Determine the (x, y) coordinate at the center of the cell enclosing the given text.  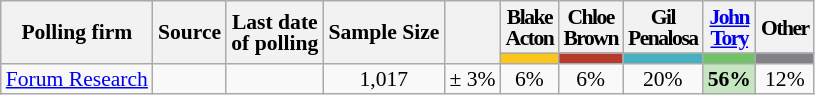
Source (190, 32)
Forum Research (77, 78)
1,017 (384, 78)
± 3% (472, 78)
Polling firm (77, 32)
Sample Size (384, 32)
20% (663, 78)
56% (730, 78)
Chloe Brown (590, 27)
Last dateof polling (274, 32)
Gil Penalosa (663, 27)
Blake Acton (530, 27)
12% (785, 78)
John Tory (730, 27)
Other (785, 27)
